Capture the cell that displays the provided text and extract its [x, y] central coordinate. 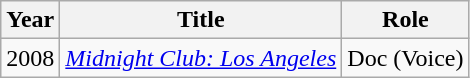
Year [30, 20]
Midnight Club: Los Angeles [201, 58]
Role [406, 20]
Doc (Voice) [406, 58]
Title [201, 20]
2008 [30, 58]
